Search for the cell housing the specified text and yield its [X, Y] center coordinate. 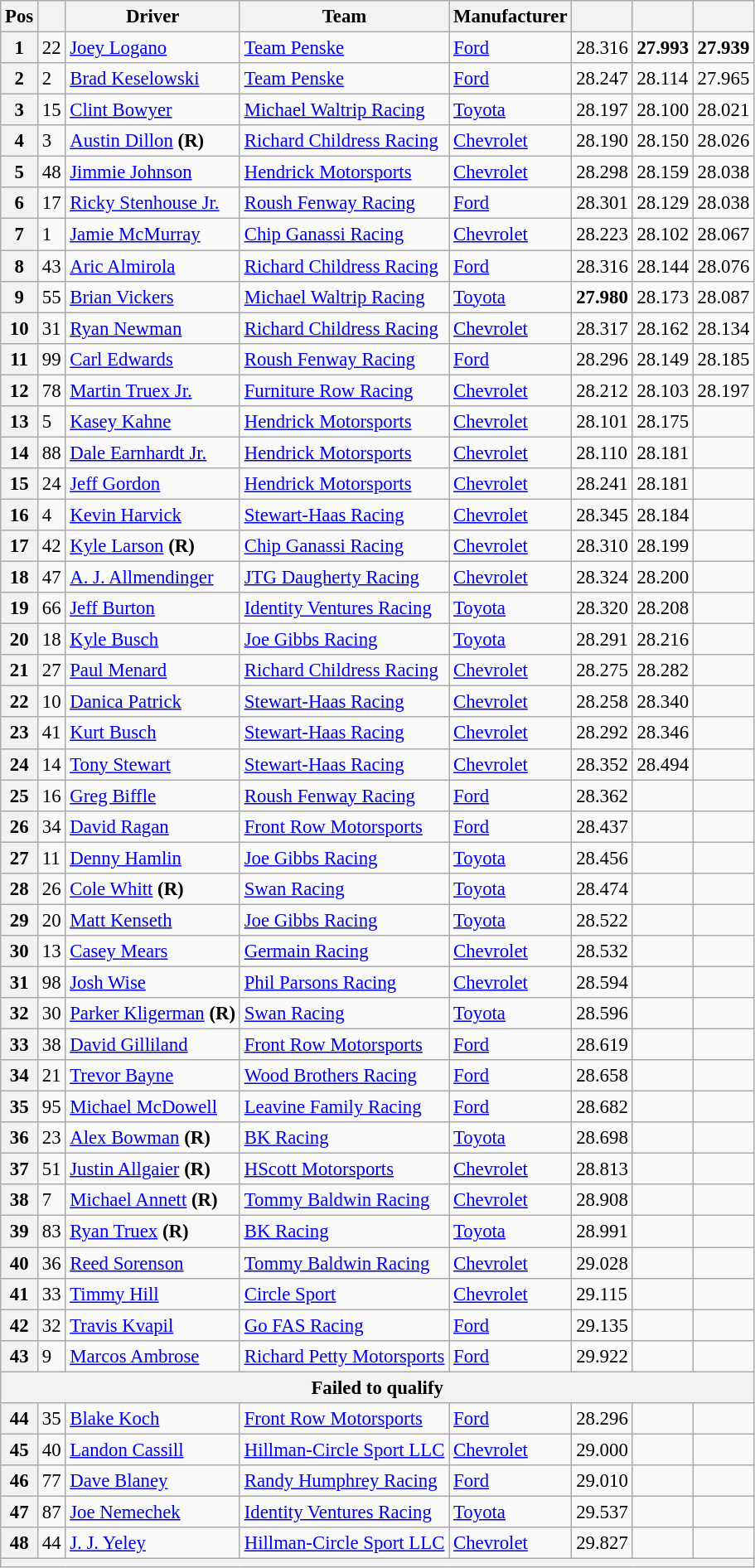
Denny Hamlin [152, 858]
28.292 [602, 733]
28.247 [602, 79]
28.067 [723, 235]
Dale Earnhardt Jr. [152, 452]
JTG Daugherty Racing [344, 578]
Ryan Truex (R) [152, 1232]
Kevin Harvick [152, 515]
Richard Petty Motorsports [344, 1356]
99 [51, 359]
29 [20, 920]
88 [51, 452]
Alex Bowman (R) [152, 1138]
28.159 [663, 172]
28.185 [723, 359]
Michael Annett (R) [152, 1201]
Parker Kligerman (R) [152, 1014]
28.991 [602, 1232]
12 [20, 390]
6 [20, 203]
28.310 [602, 546]
45 [20, 1449]
28.208 [663, 608]
28.362 [602, 796]
28.076 [723, 266]
28.087 [723, 297]
HScott Motorsports [344, 1169]
Josh Wise [152, 982]
29.537 [602, 1512]
28.200 [663, 578]
28.301 [602, 203]
28.494 [663, 764]
28.149 [663, 359]
28.129 [663, 203]
28.021 [723, 110]
28.522 [602, 920]
28.103 [663, 390]
Martin Truex Jr. [152, 390]
28.320 [602, 608]
28.908 [602, 1201]
28.100 [663, 110]
Jeff Burton [152, 608]
Jimmie Johnson [152, 172]
Justin Allgaier (R) [152, 1169]
25 [20, 796]
28.352 [602, 764]
28.175 [663, 422]
29.135 [602, 1325]
Failed to qualify [378, 1387]
77 [51, 1481]
Team [344, 17]
28.532 [602, 951]
28.216 [663, 640]
28.162 [663, 328]
28.324 [602, 578]
Timmy Hill [152, 1294]
Wood Brothers Racing [344, 1076]
28.456 [602, 858]
28.340 [663, 702]
83 [51, 1232]
19 [20, 608]
28.184 [663, 515]
Aric Almirola [152, 266]
Germain Racing [344, 951]
Ricky Stenhouse Jr. [152, 203]
29.827 [602, 1543]
Driver [152, 17]
Circle Sport [344, 1294]
Joey Logano [152, 48]
David Gilliland [152, 1045]
Carl Edwards [152, 359]
78 [51, 390]
28.813 [602, 1169]
28.173 [663, 297]
29.010 [602, 1481]
Phil Parsons Racing [344, 982]
28.102 [663, 235]
Kyle Larson (R) [152, 546]
28.199 [663, 546]
28.596 [602, 1014]
95 [51, 1107]
Brian Vickers [152, 297]
55 [51, 297]
Reed Sorenson [152, 1263]
Joe Nemechek [152, 1512]
66 [51, 608]
Paul Menard [152, 670]
Go FAS Racing [344, 1325]
29.115 [602, 1294]
J. J. Yeley [152, 1543]
28.150 [663, 141]
Michael McDowell [152, 1107]
28.291 [602, 640]
28.282 [663, 670]
Greg Biffle [152, 796]
28.223 [602, 235]
37 [20, 1169]
Danica Patrick [152, 702]
28.346 [663, 733]
Austin Dillon (R) [152, 141]
Furniture Row Racing [344, 390]
Manufacturer [511, 17]
28.101 [602, 422]
Kyle Busch [152, 640]
28.298 [602, 172]
28.144 [663, 266]
27.993 [663, 48]
Blake Koch [152, 1419]
28.134 [723, 328]
Pos [20, 17]
Clint Bowyer [152, 110]
29.922 [602, 1356]
87 [51, 1512]
28 [20, 889]
28.437 [602, 826]
Kurt Busch [152, 733]
28.345 [602, 515]
51 [51, 1169]
Jamie McMurray [152, 235]
Dave Blaney [152, 1481]
27.980 [602, 297]
Kasey Kahne [152, 422]
Randy Humphrey Racing [344, 1481]
28.241 [602, 484]
46 [20, 1481]
28.682 [602, 1107]
28.110 [602, 452]
David Ragan [152, 826]
98 [51, 982]
8 [20, 266]
Casey Mears [152, 951]
Landon Cassill [152, 1449]
Cole Whitt (R) [152, 889]
Matt Kenseth [152, 920]
39 [20, 1232]
Leavine Family Racing [344, 1107]
28.114 [663, 79]
Ryan Newman [152, 328]
28.212 [602, 390]
27.939 [723, 48]
28.275 [602, 670]
Tony Stewart [152, 764]
Trevor Bayne [152, 1076]
Jeff Gordon [152, 484]
28.317 [602, 328]
27.965 [723, 79]
28.698 [602, 1138]
28.026 [723, 141]
29.000 [602, 1449]
28.619 [602, 1045]
Brad Keselowski [152, 79]
Marcos Ambrose [152, 1356]
28.258 [602, 702]
28.594 [602, 982]
Travis Kvapil [152, 1325]
A. J. Allmendinger [152, 578]
28.474 [602, 889]
28.658 [602, 1076]
28.190 [602, 141]
29.028 [602, 1263]
